Detect which cell encompasses the target text, then output its [X, Y] center coordinate. 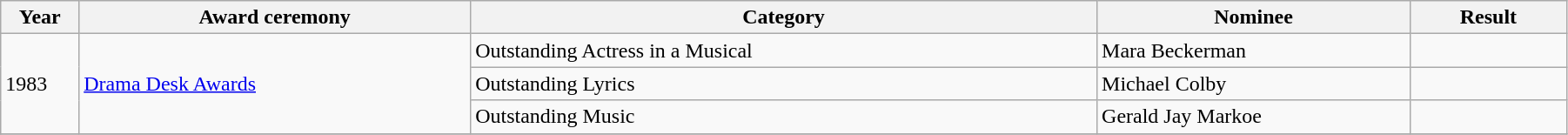
Outstanding Music [784, 117]
Year [40, 17]
Drama Desk Awards [275, 84]
Award ceremony [275, 17]
1983 [40, 84]
Result [1488, 17]
Gerald Jay Markoe [1254, 117]
Outstanding Lyrics [784, 84]
Category [784, 17]
Michael Colby [1254, 84]
Mara Beckerman [1254, 51]
Outstanding Actress in a Musical [784, 51]
Nominee [1254, 17]
